From the cell containing the given text, extract its center point as [X, Y] coordinate. 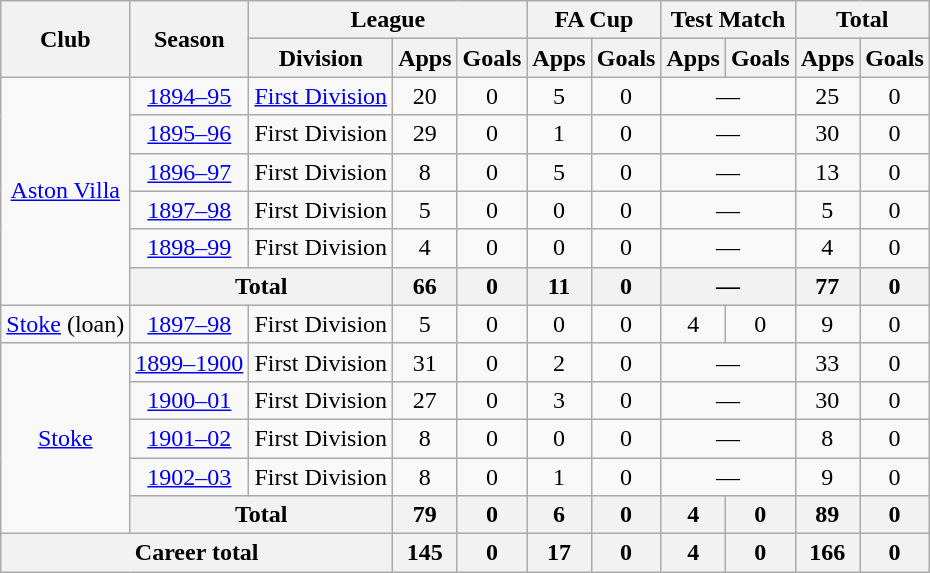
Aston Villa [66, 191]
3 [559, 400]
166 [827, 553]
Stoke (loan) [66, 324]
1896–97 [190, 172]
27 [425, 400]
20 [425, 96]
1895–96 [190, 134]
6 [559, 515]
FA Cup [594, 20]
League [388, 20]
79 [425, 515]
Test Match [728, 20]
2 [559, 362]
17 [559, 553]
77 [827, 286]
1894–95 [190, 96]
1899–1900 [190, 362]
13 [827, 172]
Season [190, 39]
Division [321, 58]
31 [425, 362]
89 [827, 515]
Stoke [66, 438]
145 [425, 553]
1901–02 [190, 438]
66 [425, 286]
11 [559, 286]
25 [827, 96]
1902–03 [190, 477]
1898–99 [190, 248]
1900–01 [190, 400]
29 [425, 134]
33 [827, 362]
Club [66, 39]
Career total [197, 553]
